Capture the cell that displays the provided text and extract its (x, y) central coordinate. 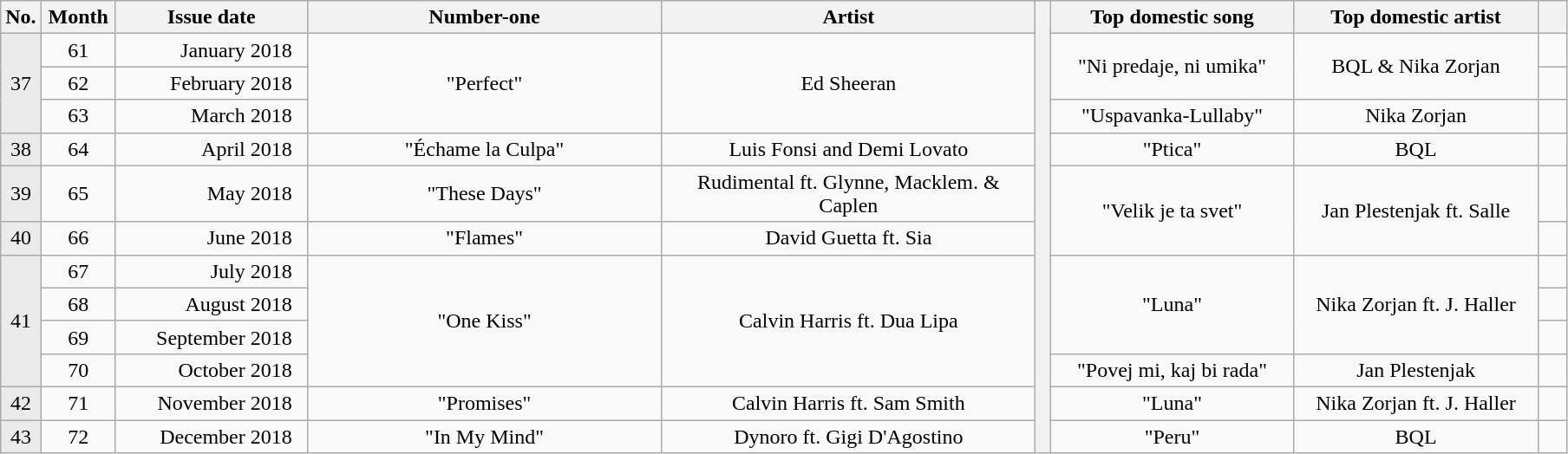
"Ptica" (1173, 149)
Month (78, 17)
Nika Zorjan (1415, 116)
January 2018 (212, 50)
Ed Sheeran (848, 83)
No. (21, 17)
"Promises" (484, 403)
65 (78, 194)
"In My Mind" (484, 436)
May 2018 (212, 194)
Calvin Harris ft. Sam Smith (848, 403)
Jan Plestenjak (1415, 370)
August 2018 (212, 304)
"Flames" (484, 238)
Luis Fonsi and Demi Lovato (848, 149)
"Peru" (1173, 436)
June 2018 (212, 238)
40 (21, 238)
62 (78, 83)
70 (78, 370)
Rudimental ft. Glynne, Macklem. & Caplen (848, 194)
71 (78, 403)
Number-one (484, 17)
"Uspavanka-Lullaby" (1173, 116)
42 (21, 403)
"One Kiss" (484, 321)
64 (78, 149)
December 2018 (212, 436)
July 2018 (212, 271)
March 2018 (212, 116)
63 (78, 116)
Calvin Harris ft. Dua Lipa (848, 321)
"Échame la Culpa" (484, 149)
Jan Plestenjak ft. Salle (1415, 210)
Top domestic artist (1415, 17)
41 (21, 321)
39 (21, 194)
November 2018 (212, 403)
"These Days" (484, 194)
69 (78, 337)
April 2018 (212, 149)
Dynoro ft. Gigi D'Agostino (848, 436)
"Ni predaje, ni umika" (1173, 67)
February 2018 (212, 83)
"Velik je ta svet" (1173, 210)
68 (78, 304)
38 (21, 149)
Top domestic song (1173, 17)
66 (78, 238)
Issue date (212, 17)
BQL & Nika Zorjan (1415, 67)
43 (21, 436)
October 2018 (212, 370)
"Perfect" (484, 83)
September 2018 (212, 337)
37 (21, 83)
"Povej mi, kaj bi rada" (1173, 370)
61 (78, 50)
David Guetta ft. Sia (848, 238)
72 (78, 436)
Artist (848, 17)
67 (78, 271)
